Output the [x, y] coordinate of the center of the cell containing the given text.  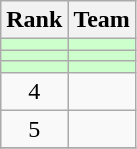
Team [102, 20]
4 [34, 91]
5 [34, 129]
Rank [34, 20]
